Extract the (x, y) coordinate from the center of the cell holding the provided text.  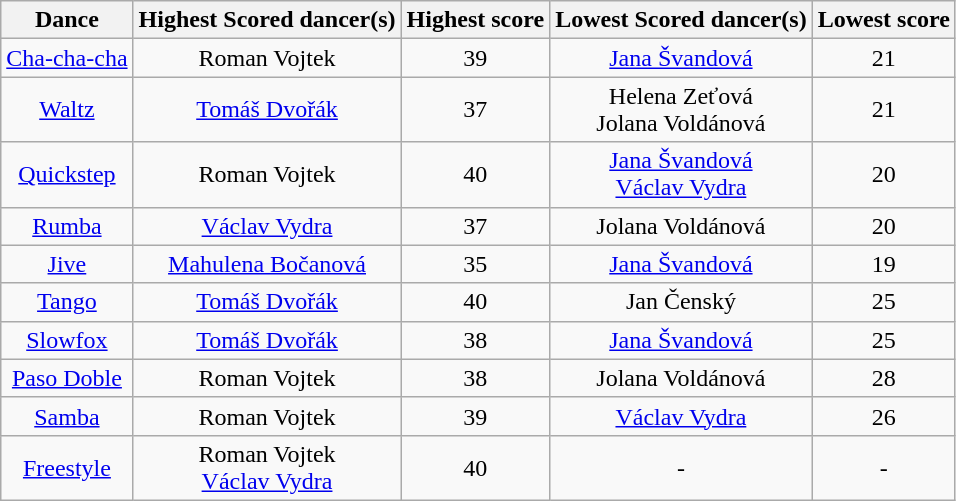
Slowfox (67, 340)
Jan Čenský (682, 302)
Highest score (476, 20)
Cha-cha-cha (67, 58)
Waltz (67, 110)
Roman VojtekVáclav Vydra (267, 468)
Lowest Scored dancer(s) (682, 20)
Highest Scored dancer(s) (267, 20)
Helena ZeťováJolana Voldánová (682, 110)
Lowest score (884, 20)
28 (884, 378)
Freestyle (67, 468)
Paso Doble (67, 378)
Jive (67, 264)
Rumba (67, 226)
35 (476, 264)
Tango (67, 302)
Samba (67, 416)
26 (884, 416)
Dance (67, 20)
Quickstep (67, 174)
19 (884, 264)
Mahulena Bočanová (267, 264)
Jana ŠvandováVáclav Vydra (682, 174)
